Detect which cell encompasses the target text, then output its [x, y] center coordinate. 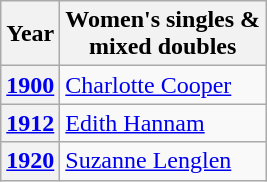
Charlotte Cooper [163, 85]
1900 [30, 85]
Women's singles &mixed doubles [163, 34]
1920 [30, 161]
Suzanne Lenglen [163, 161]
Edith Hannam [163, 123]
1912 [30, 123]
Year [30, 34]
